Scan for the cell matching the given text and deliver its (X, Y) coordinate at center. 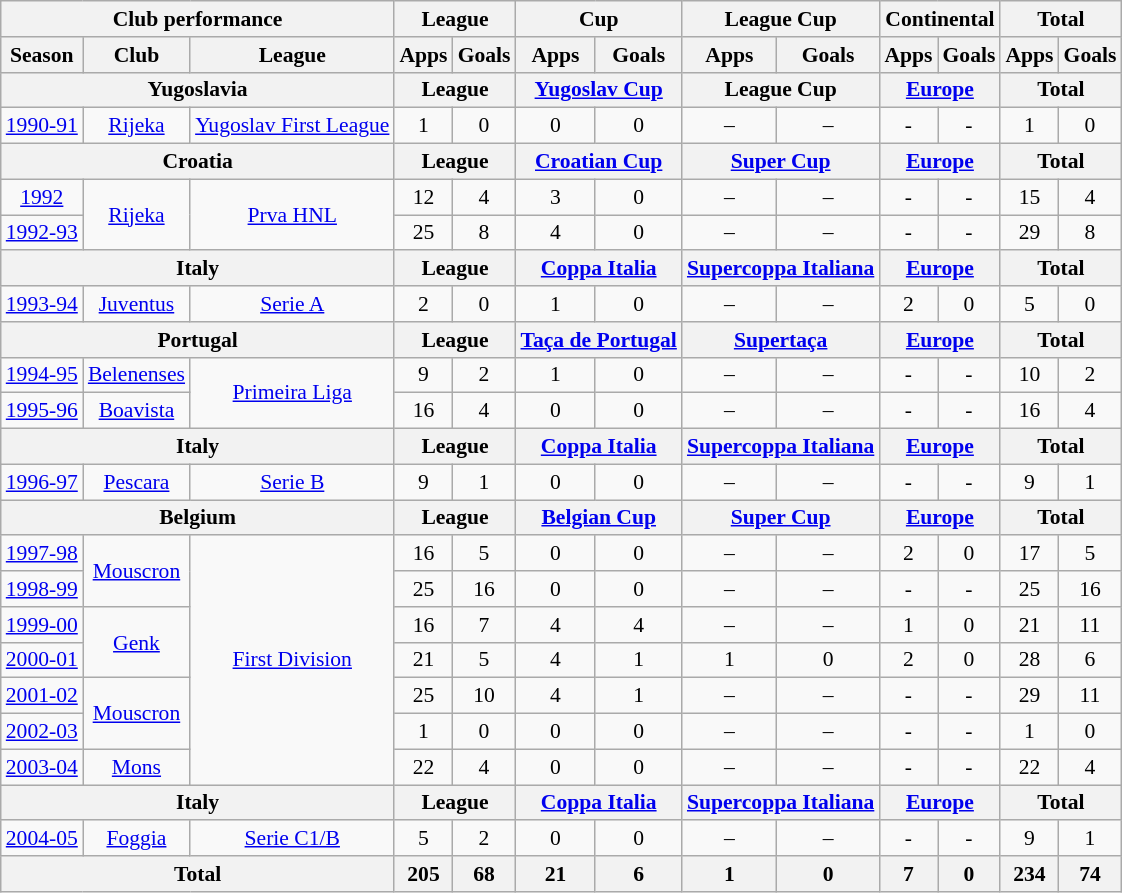
234 (1029, 874)
Serie B (292, 482)
2000-01 (42, 660)
1994-95 (42, 375)
Foggia (136, 839)
Serie A (292, 304)
Taça de Portugal (598, 340)
1992-93 (42, 233)
2003-04 (42, 767)
2002-03 (42, 732)
Juventus (136, 304)
Serie C1/B (292, 839)
Pescara (136, 482)
Genk (136, 642)
Yugoslavia (198, 90)
Mons (136, 767)
1990-91 (42, 126)
Portugal (198, 340)
Club performance (198, 19)
Season (42, 55)
3 (555, 197)
17 (1029, 554)
12 (423, 197)
Prva HNL (292, 214)
15 (1029, 197)
28 (1029, 660)
Yugoslav First League (292, 126)
74 (1090, 874)
68 (484, 874)
Continental (940, 19)
Croatia (198, 162)
Supertaça (780, 340)
2001-02 (42, 696)
Club (136, 55)
1996-97 (42, 482)
Primeira Liga (292, 392)
Cup (598, 19)
1995-96 (42, 411)
Croatian Cup (598, 162)
1992 (42, 197)
205 (423, 874)
Belgian Cup (598, 518)
Yugoslav Cup (598, 90)
First Division (292, 660)
Boavista (136, 411)
1998-99 (42, 589)
Belgium (198, 518)
1999-00 (42, 625)
1993-94 (42, 304)
Belenenses (136, 375)
1997-98 (42, 554)
2004-05 (42, 839)
